Search for the cell housing the specified text and yield its (X, Y) center coordinate. 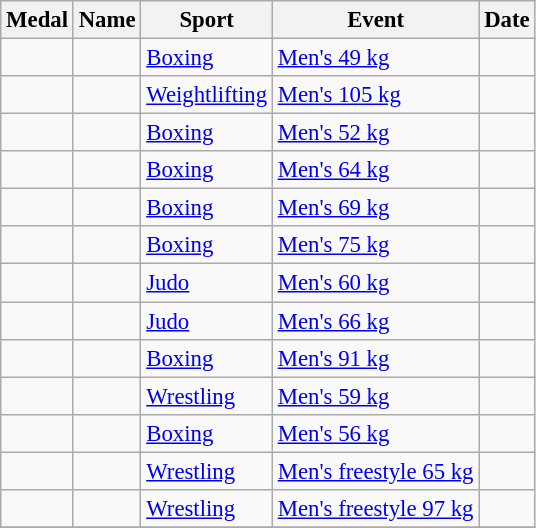
Event (375, 20)
Men's 52 kg (375, 133)
Date (507, 20)
Men's 56 kg (375, 433)
Men's 105 kg (375, 95)
Men's freestyle 97 kg (375, 509)
Men's 69 kg (375, 208)
Men's freestyle 65 kg (375, 471)
Men's 91 kg (375, 358)
Sport (207, 20)
Name (107, 20)
Men's 49 kg (375, 58)
Men's 59 kg (375, 396)
Men's 75 kg (375, 245)
Weightlifting (207, 95)
Men's 60 kg (375, 283)
Men's 66 kg (375, 321)
Medal (38, 20)
Men's 64 kg (375, 170)
